Extract the [X, Y] coordinate from the center of the cell holding the provided text.  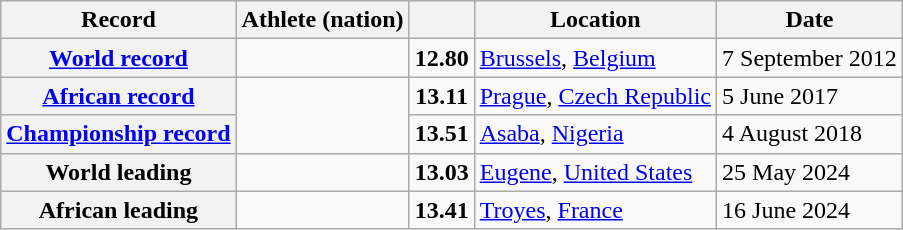
25 May 2024 [810, 172]
Location [595, 20]
Championship record [118, 134]
12.80 [442, 58]
13.51 [442, 134]
World leading [118, 172]
Record [118, 20]
16 June 2024 [810, 210]
13.11 [442, 96]
Prague, Czech Republic [595, 96]
Troyes, France [595, 210]
7 September 2012 [810, 58]
Brussels, Belgium [595, 58]
13.03 [442, 172]
13.41 [442, 210]
Eugene, United States [595, 172]
5 June 2017 [810, 96]
Asaba, Nigeria [595, 134]
Athlete (nation) [322, 20]
African leading [118, 210]
World record [118, 58]
Date [810, 20]
4 August 2018 [810, 134]
African record [118, 96]
